Find where the given text appears and provide that cell's center as [x, y] coordinate. 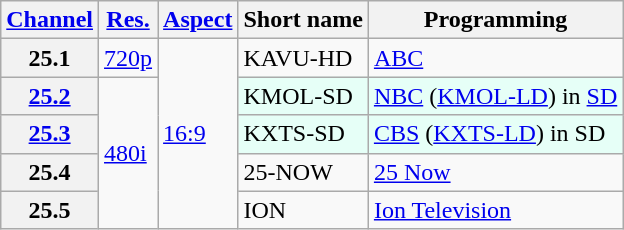
KXTS-SD [303, 134]
Aspect [198, 20]
720p [128, 58]
25.5 [50, 210]
480i [128, 153]
Programming [495, 20]
25.4 [50, 172]
ION [303, 210]
CBS (KXTS-LD) in SD [495, 134]
25.3 [50, 134]
KMOL-SD [303, 96]
ABC [495, 58]
Res. [128, 20]
25.1 [50, 58]
KAVU-HD [303, 58]
25.2 [50, 96]
25-NOW [303, 172]
Short name [303, 20]
Ion Television [495, 210]
NBC (KMOL-LD) in SD [495, 96]
25 Now [495, 172]
Channel [50, 20]
16:9 [198, 134]
